Return [X, Y] of the center of cell containing provided text 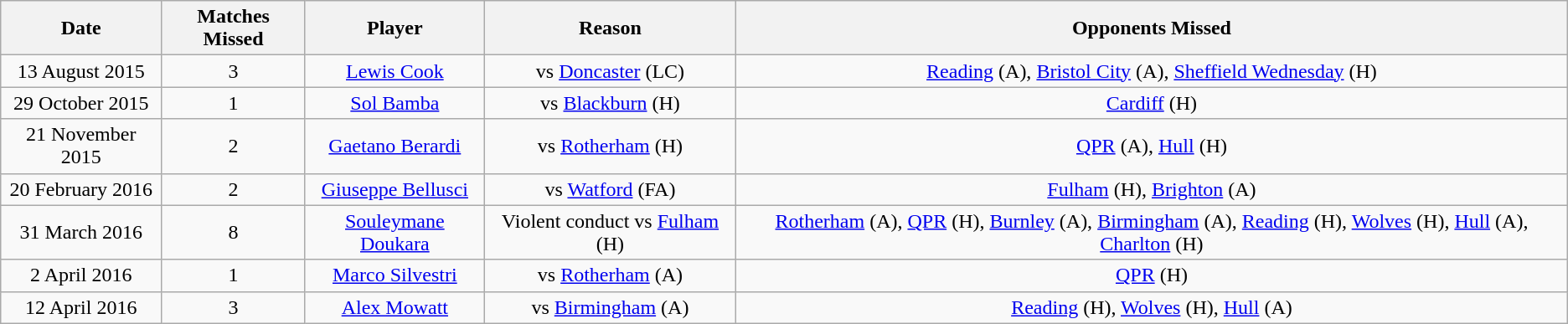
Date [81, 28]
vs Watford (FA) [610, 189]
Opponents Missed [1153, 28]
Player [395, 28]
Alex Mowatt [395, 307]
Lewis Cook [395, 71]
Fulham (H), Brighton (A) [1153, 189]
vs Rotherham (A) [610, 275]
vs Doncaster (LC) [610, 71]
vs Rotherham (H) [610, 146]
Souleymane Doukara [395, 233]
Reading (H), Wolves (H), Hull (A) [1153, 307]
8 [234, 233]
Gaetano Berardi [395, 146]
21 November 2015 [81, 146]
Marco Silvestri [395, 275]
31 March 2016 [81, 233]
Reading (A), Bristol City (A), Sheffield Wednesday (H) [1153, 71]
QPR (H) [1153, 275]
12 April 2016 [81, 307]
Giuseppe Bellusci [395, 189]
QPR (A), Hull (H) [1153, 146]
Rotherham (A), QPR (H), Burnley (A), Birmingham (A), Reading (H), Wolves (H), Hull (A), Charlton (H) [1153, 233]
vs Blackburn (H) [610, 103]
Sol Bamba [395, 103]
Matches Missed [234, 28]
Violent conduct vs Fulham (H) [610, 233]
vs Birmingham (A) [610, 307]
2 April 2016 [81, 275]
13 August 2015 [81, 71]
Reason [610, 28]
Cardiff (H) [1153, 103]
29 October 2015 [81, 103]
20 February 2016 [81, 189]
